From the cell containing the given text, extract its center point as [x, y] coordinate. 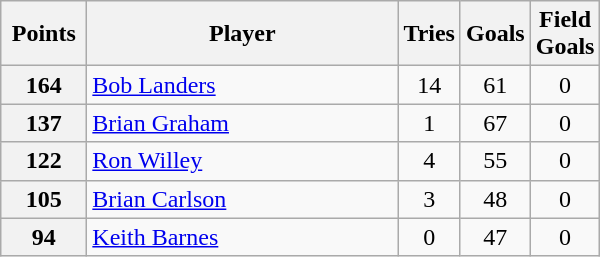
55 [495, 161]
Points [44, 34]
Tries [430, 34]
94 [44, 237]
105 [44, 199]
Field Goals [565, 34]
Player [242, 34]
67 [495, 123]
Goals [495, 34]
1 [430, 123]
137 [44, 123]
47 [495, 237]
4 [430, 161]
48 [495, 199]
61 [495, 85]
Bob Landers [242, 85]
Brian Graham [242, 123]
164 [44, 85]
Ron Willey [242, 161]
3 [430, 199]
14 [430, 85]
Keith Barnes [242, 237]
122 [44, 161]
Brian Carlson [242, 199]
